For the text-containing cell, return its midpoint in [X, Y] coordinate format. 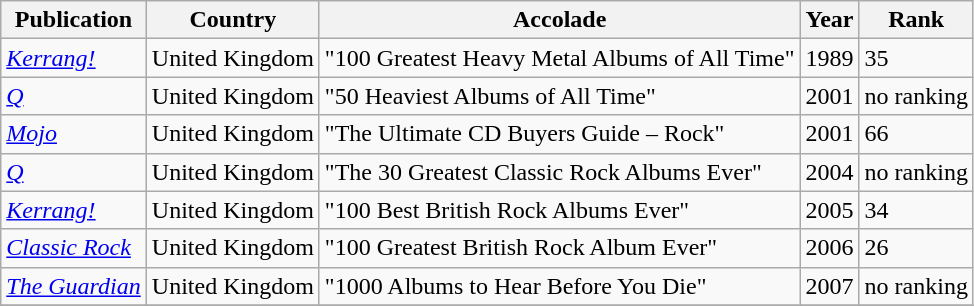
2006 [830, 248]
34 [916, 210]
"100 Greatest Heavy Metal Albums of All Time" [560, 58]
The Guardian [74, 286]
2004 [830, 172]
26 [916, 248]
Mojo [74, 134]
"The 30 Greatest Classic Rock Albums Ever" [560, 172]
66 [916, 134]
Year [830, 20]
"1000 Albums to Hear Before You Die" [560, 286]
"100 Best British Rock Albums Ever" [560, 210]
Country [232, 20]
Publication [74, 20]
Rank [916, 20]
2007 [830, 286]
"50 Heaviest Albums of All Time" [560, 96]
"The Ultimate CD Buyers Guide – Rock" [560, 134]
1989 [830, 58]
Accolade [560, 20]
35 [916, 58]
Classic Rock [74, 248]
"100 Greatest British Rock Album Ever" [560, 248]
2005 [830, 210]
